Extract the (x, y) coordinate from the center of the cell holding the provided text.  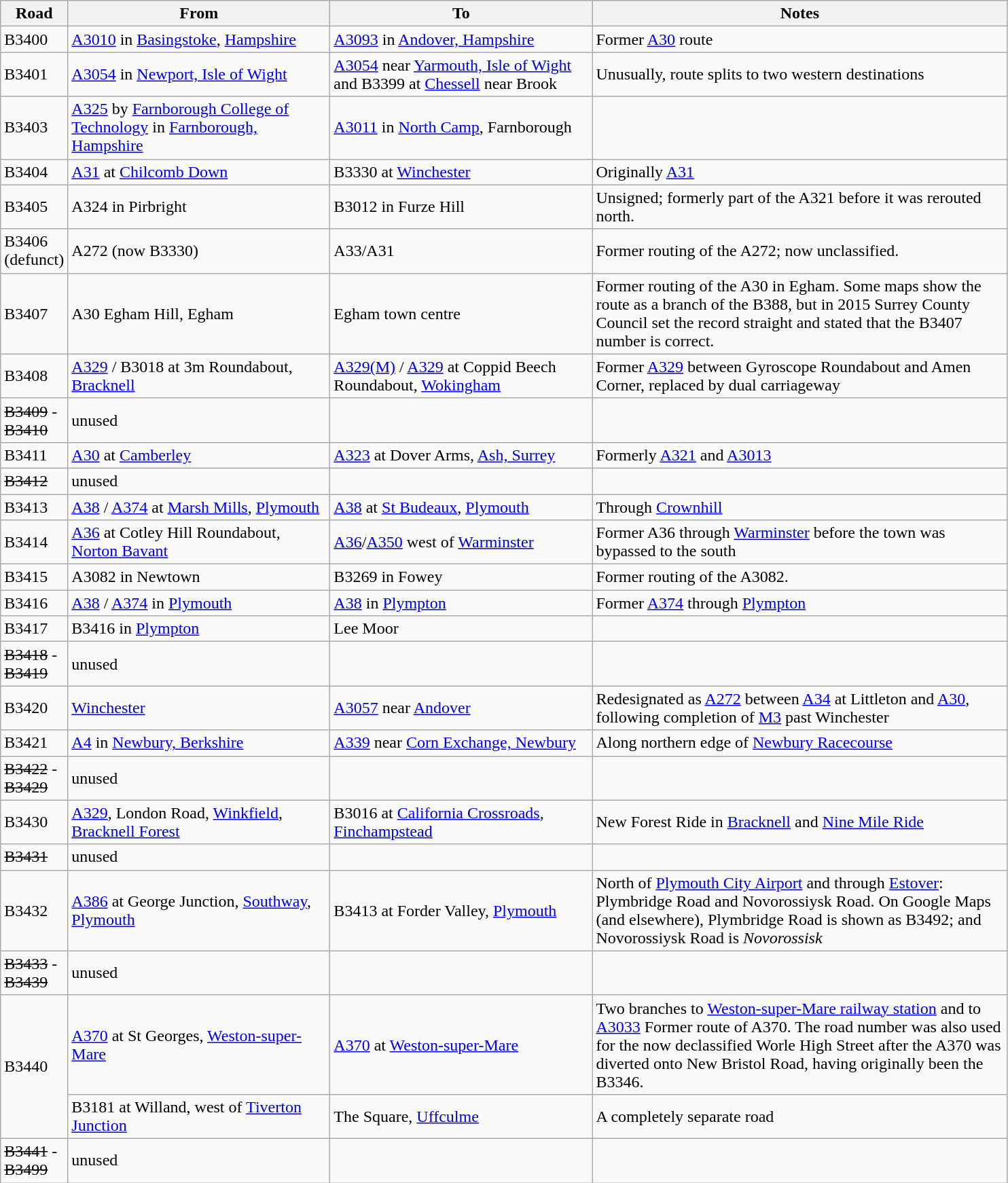
B3433 - B3439 (34, 972)
B3441 - B3499 (34, 1160)
A386 at George Junction, Southway, Plymouth (199, 910)
A3054 near Yarmouth, Isle of Wight and B3399 at Chessell near Brook (461, 75)
Originally A31 (800, 172)
Through Crownhill (800, 507)
B3407 (34, 314)
Former A329 between Gyroscope Roundabout and Amen Corner, replaced by dual carriageway (800, 376)
B3414 (34, 542)
A339 near Corn Exchange, Newbury (461, 743)
A3010 in Basingstoke, Hampshire (199, 39)
Former A36 through Warminster before the town was bypassed to the south (800, 542)
A370 at Weston-super-Mare (461, 1044)
Along northern edge of Newbury Racecourse (800, 743)
A3057 near Andover (461, 708)
A323 at Dover Arms, Ash, Surrey (461, 455)
B3012 in Furze Hill (461, 206)
A370 at St Georges, Weston-super-Mare (199, 1044)
A38 / A374 at Marsh Mills, Plymouth (199, 507)
Unusually, route splits to two western destinations (800, 75)
From (199, 14)
Former A30 route (800, 39)
A324 in Pirbright (199, 206)
B3401 (34, 75)
A3093 in Andover, Hampshire (461, 39)
B3440 (34, 1066)
A272 (now B3330) (199, 251)
B3405 (34, 206)
B3421 (34, 743)
A completely separate road (800, 1116)
B3416 (34, 603)
B3432 (34, 910)
To (461, 14)
Winchester (199, 708)
New Forest Ride in Bracknell and Nine Mile Ride (800, 822)
Egham town centre (461, 314)
B3403 (34, 128)
A30 Egham Hill, Egham (199, 314)
Former routing of the A3082. (800, 577)
Notes (800, 14)
A38 in Plympton (461, 603)
B3417 (34, 629)
B3408 (34, 376)
B3409 - B3410 (34, 420)
B3412 (34, 481)
A3011 in North Camp, Farnborough (461, 128)
B3413 (34, 507)
A38 at St Budeaux, Plymouth (461, 507)
B3269 in Fowey (461, 577)
A4 in Newbury, Berkshire (199, 743)
Road (34, 14)
B3404 (34, 172)
A33/A31 (461, 251)
A38 / A374 in Plymouth (199, 603)
Former routing of the A272; now unclassified. (800, 251)
B3431 (34, 857)
A3082 in Newtown (199, 577)
B3016 at California Crossroads, Finchampstead (461, 822)
A329, London Road, Winkfield, Bracknell Forest (199, 822)
A325 by Farnborough College of Technology in Farnborough, Hampshire (199, 128)
B3181 at Willand, west of Tiverton Junction (199, 1116)
A36 at Cotley Hill Roundabout, Norton Bavant (199, 542)
B3406 (defunct) (34, 251)
A329(M) / A329 at Coppid Beech Roundabout, Wokingham (461, 376)
A3054 in Newport, Isle of Wight (199, 75)
A329 / B3018 at 3m Roundabout, Bracknell (199, 376)
The Square, Uffculme (461, 1116)
B3415 (34, 577)
Unsigned; formerly part of the A321 before it was rerouted north. (800, 206)
A31 at Chilcomb Down (199, 172)
B3416 in Plympton (199, 629)
B3418 - B3419 (34, 664)
B3413 at Forder Valley, Plymouth (461, 910)
Redesignated as A272 between A34 at Littleton and A30, following completion of M3 past Winchester (800, 708)
B3422 - B3429 (34, 778)
A30 at Camberley (199, 455)
B3330 at Winchester (461, 172)
B3420 (34, 708)
B3411 (34, 455)
B3430 (34, 822)
Formerly A321 and A3013 (800, 455)
B3400 (34, 39)
Former A374 through Plympton (800, 603)
Lee Moor (461, 629)
A36/A350 west of Warminster (461, 542)
